From the cell containing the given text, extract its center point as (X, Y) coordinate. 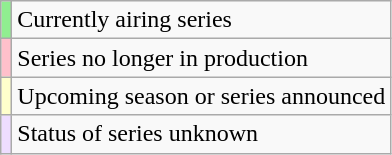
Series no longer in production (202, 58)
Currently airing series (202, 20)
Status of series unknown (202, 134)
Upcoming season or series announced (202, 96)
